From the cell containing the given text, extract its center point as [X, Y] coordinate. 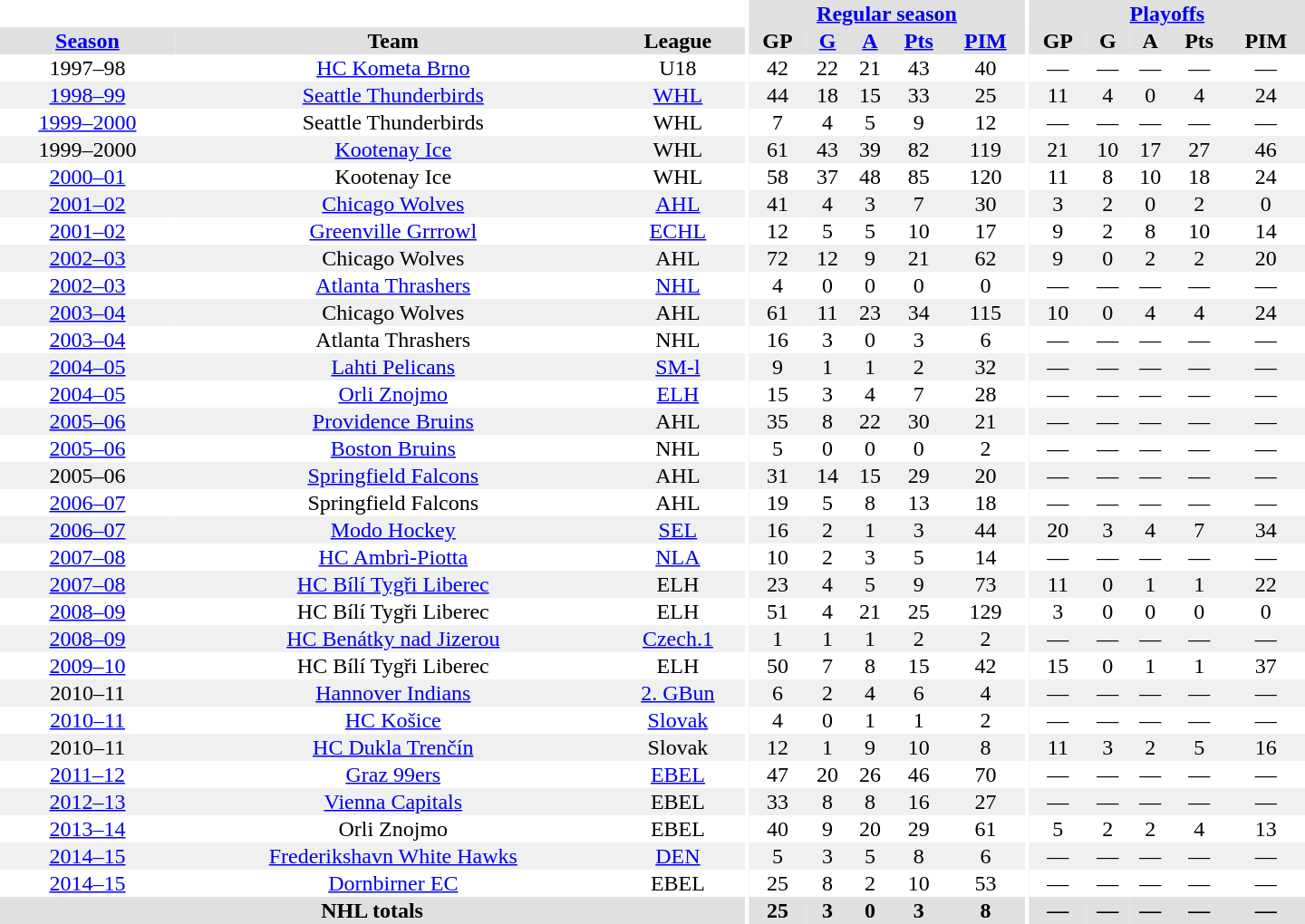
Providence Bruins [393, 421]
Playoffs [1167, 14]
32 [985, 367]
85 [919, 177]
129 [985, 611]
70 [985, 775]
SEL [678, 530]
Dornbirner EC [393, 883]
Greenville Grrrowl [393, 231]
47 [778, 775]
2009–10 [87, 666]
2013–14 [87, 829]
51 [778, 611]
ECHL [678, 231]
2012–13 [87, 802]
NHL totals [372, 910]
DEN [678, 856]
League [678, 41]
31 [778, 476]
26 [870, 775]
2. GBun [678, 693]
Hannover Indians [393, 693]
120 [985, 177]
50 [778, 666]
119 [985, 149]
Czech.1 [678, 639]
HC Dukla Trenčín [393, 747]
72 [778, 258]
73 [985, 584]
58 [778, 177]
NLA [678, 557]
41 [778, 204]
2000–01 [87, 177]
Frederikshavn White Hawks [393, 856]
Season [87, 41]
28 [985, 394]
1998–99 [87, 95]
Boston Bruins [393, 448]
Lahti Pelicans [393, 367]
62 [985, 258]
Vienna Capitals [393, 802]
53 [985, 883]
1997–98 [87, 68]
82 [919, 149]
115 [985, 313]
19 [778, 503]
U18 [678, 68]
48 [870, 177]
Modo Hockey [393, 530]
HC Kometa Brno [393, 68]
HC Košice [393, 720]
HC Ambrì-Piotta [393, 557]
39 [870, 149]
Regular season [886, 14]
Graz 99ers [393, 775]
HC Benátky nad Jizerou [393, 639]
2011–12 [87, 775]
SM-l [678, 367]
35 [778, 421]
Team [393, 41]
